Identify which cell holds the provided text, then report its [X, Y] central coordinate. 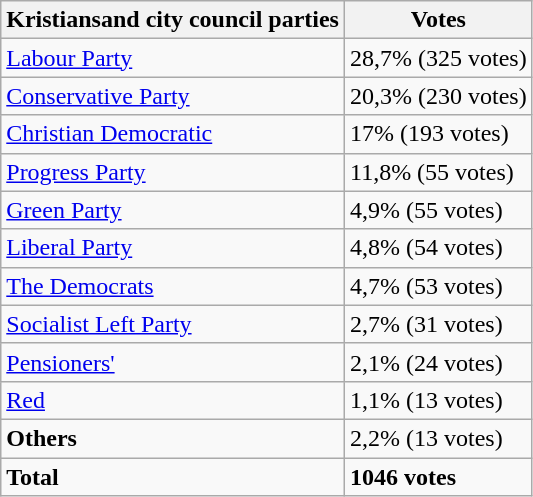
4,7% (53 votes) [438, 286]
Total [173, 477]
28,7% (325 votes) [438, 58]
Liberal Party [173, 248]
4,8% (54 votes) [438, 248]
11,8% (55 votes) [438, 172]
Conservative Party [173, 96]
Red [173, 400]
1,1% (13 votes) [438, 400]
Votes [438, 20]
20,3% (230 votes) [438, 96]
Pensioners' [173, 362]
2,1% (24 votes) [438, 362]
Kristiansand city council parties [173, 20]
Green Party [173, 210]
2,2% (13 votes) [438, 438]
Socialist Left Party [173, 324]
Christian Democratic [173, 134]
17% (193 votes) [438, 134]
1046 votes [438, 477]
Progress Party [173, 172]
Others [173, 438]
4,9% (55 votes) [438, 210]
2,7% (31 votes) [438, 324]
Labour Party [173, 58]
The Democrats [173, 286]
